Provide the (X, Y) coordinate of the cell's center where the given text is located.  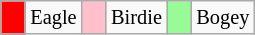
Eagle (53, 17)
Bogey (222, 17)
Birdie (136, 17)
